Scan for the cell matching the given text and deliver its [X, Y] coordinate at center. 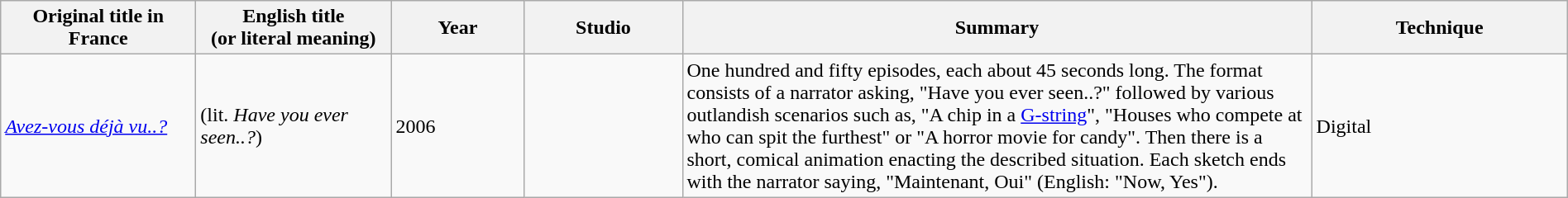
Technique [1439, 28]
English title(or literal meaning) [294, 28]
Year [458, 28]
2006 [458, 125]
Original title in France [98, 28]
(lit. Have you ever seen..?) [294, 125]
Summary [997, 28]
Digital [1439, 125]
Studio [604, 28]
Avez-vous déjà vu..? [98, 125]
